Search for the cell housing the specified text and yield its [x, y] center coordinate. 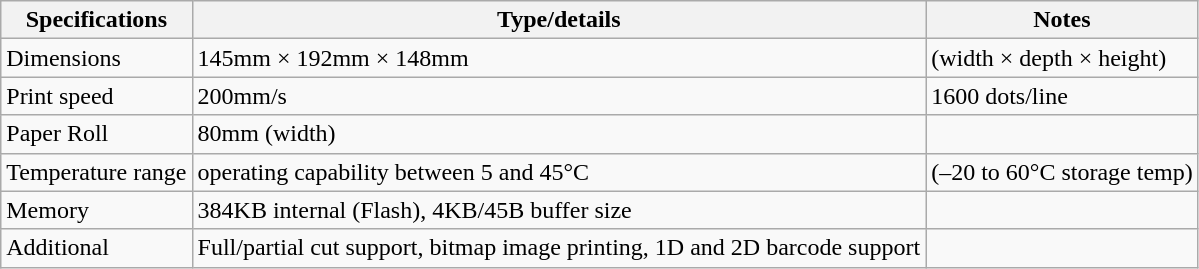
Additional [96, 248]
operating capability between 5 and 45°C [559, 172]
Full/partial cut support, bitmap image printing, 1D and 2D barcode support [559, 248]
Dimensions [96, 58]
Temperature range [96, 172]
Paper Roll [96, 134]
Notes [1062, 20]
80mm (width) [559, 134]
1600 dots/line [1062, 96]
Memory [96, 210]
200mm/s [559, 96]
Type/details [559, 20]
(width × depth × height) [1062, 58]
145mm × 192mm × 148mm [559, 58]
Specifications [96, 20]
Print speed [96, 96]
(–20 to 60°C storage temp) [1062, 172]
384KB internal (Flash), 4KB/45B buffer size [559, 210]
